Capture the cell that displays the provided text and extract its (x, y) central coordinate. 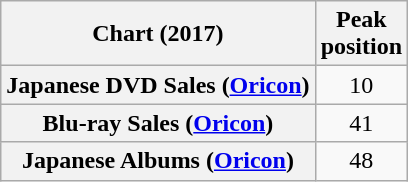
Japanese Albums (Oricon) (158, 161)
Chart (2017) (158, 34)
10 (361, 85)
Peak position (361, 34)
48 (361, 161)
Japanese DVD Sales (Oricon) (158, 85)
41 (361, 123)
Blu-ray Sales (Oricon) (158, 123)
